For the text-containing cell, return its midpoint in (X, Y) coordinate format. 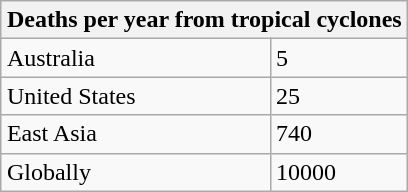
Deaths per year from tropical cyclones (204, 20)
5 (338, 58)
East Asia (136, 134)
Australia (136, 58)
United States (136, 96)
Globally (136, 172)
10000 (338, 172)
25 (338, 96)
740 (338, 134)
